Search for the cell housing the specified text and yield its (X, Y) center coordinate. 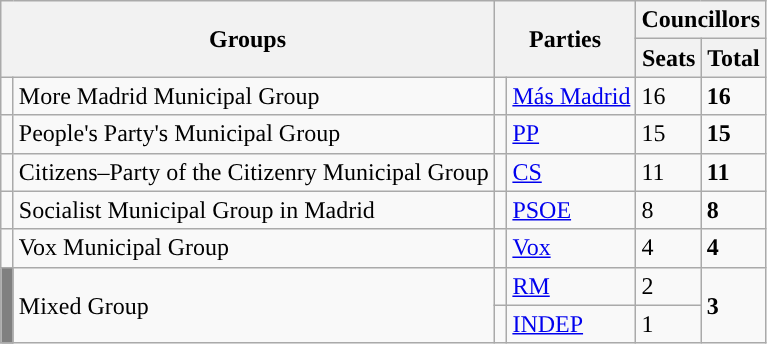
Parties (565, 39)
INDEP (572, 324)
Socialist Municipal Group in Madrid (254, 210)
PP (572, 134)
Seats (668, 58)
PSOE (572, 210)
Total (733, 58)
RM (572, 286)
1 (668, 324)
Councillors (701, 20)
Vox (572, 248)
Citizens–Party of the Citizenry Municipal Group (254, 172)
Groups (248, 39)
Vox Municipal Group (254, 248)
3 (733, 305)
People's Party's Municipal Group (254, 134)
2 (668, 286)
Mixed Group (254, 305)
More Madrid Municipal Group (254, 96)
CS (572, 172)
Más Madrid (572, 96)
